Output the [x, y] coordinate of the center of the cell containing the given text.  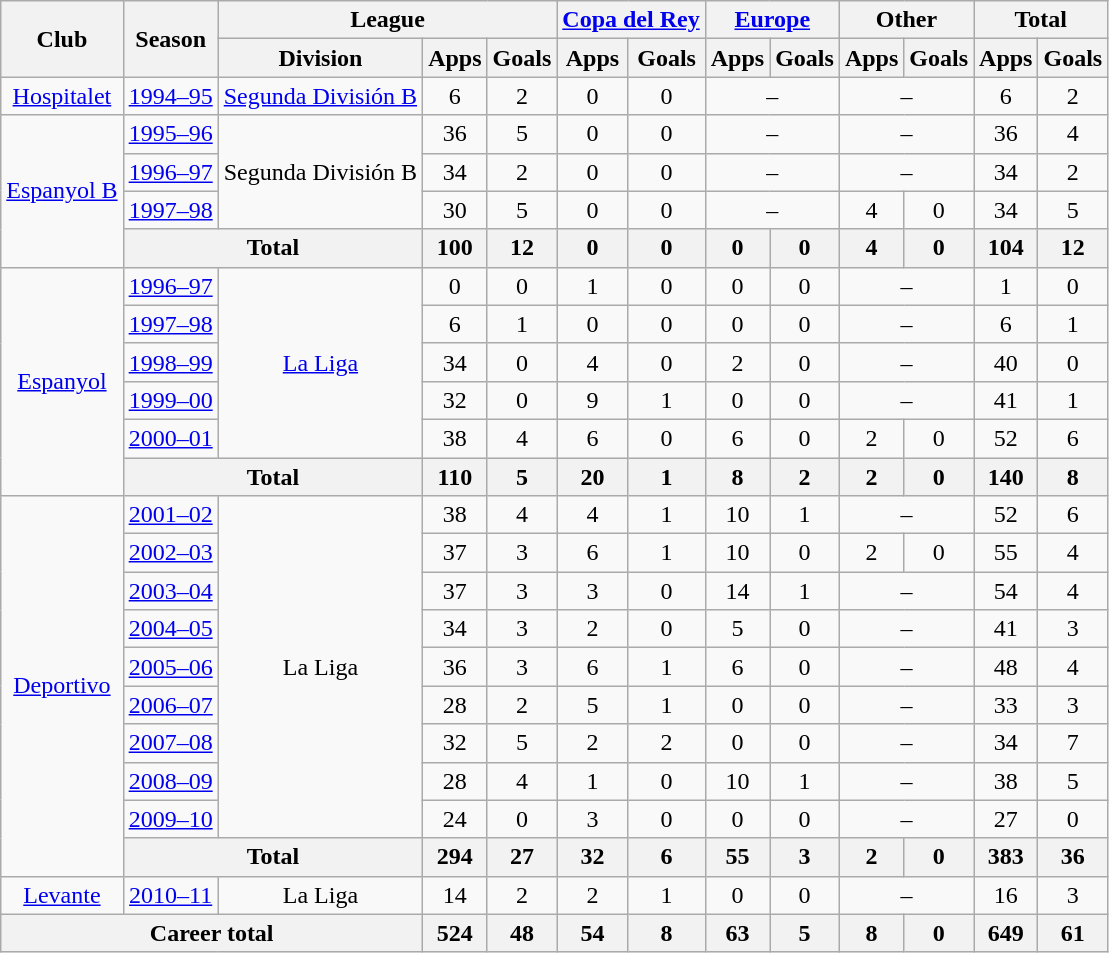
1999–00 [170, 400]
7 [1073, 743]
100 [455, 248]
9 [592, 400]
Europe [772, 20]
Deportivo [62, 686]
2005–06 [170, 667]
61 [1073, 933]
2000–01 [170, 438]
294 [455, 857]
40 [1006, 362]
Other [906, 20]
383 [1006, 857]
2007–08 [170, 743]
2004–05 [170, 629]
110 [455, 477]
Levante [62, 895]
524 [455, 933]
2008–09 [170, 781]
16 [1006, 895]
1995–96 [170, 134]
Division [320, 58]
2002–03 [170, 553]
1994–95 [170, 96]
Espanyol [62, 381]
Copa del Rey [631, 20]
2006–07 [170, 705]
Espanyol B [62, 191]
30 [455, 210]
2009–10 [170, 819]
2001–02 [170, 515]
20 [592, 477]
63 [737, 933]
649 [1006, 933]
1998–99 [170, 362]
2003–04 [170, 591]
Career total [212, 933]
104 [1006, 248]
2010–11 [170, 895]
Season [170, 39]
140 [1006, 477]
Club [62, 39]
Hospitalet [62, 96]
24 [455, 819]
33 [1006, 705]
League [388, 20]
